Pinpoint the cell where the given text exists, returning its (X, Y) midpoint coordinate. 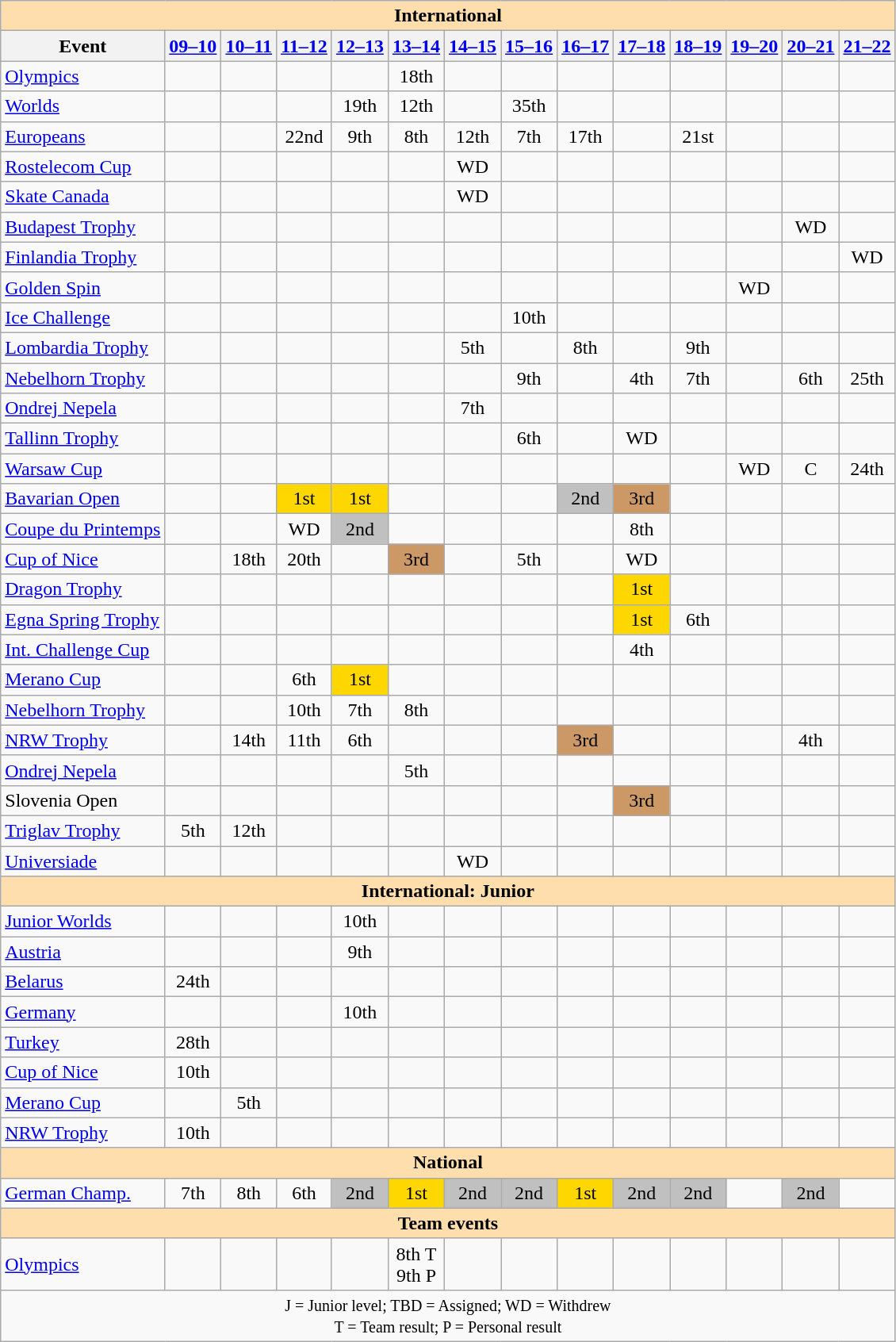
Golden Spin (82, 287)
J = Junior level; TBD = Assigned; WD = Withdrew T = Team result; P = Personal result (448, 1315)
10–11 (249, 46)
20–21 (810, 46)
11th (304, 740)
22nd (304, 136)
Germany (82, 1012)
Warsaw Cup (82, 469)
28th (193, 1042)
Austria (82, 952)
Skate Canada (82, 197)
Dragon Trophy (82, 589)
17th (585, 136)
19–20 (755, 46)
15–16 (530, 46)
International: Junior (448, 891)
12–13 (360, 46)
Universiade (82, 861)
20th (304, 559)
18–19 (698, 46)
Rostelecom Cup (82, 167)
25th (867, 378)
Junior Worlds (82, 922)
16–17 (585, 46)
21st (698, 136)
Budapest Trophy (82, 227)
German Champ. (82, 1193)
Slovenia Open (82, 800)
Finlandia Trophy (82, 257)
Triglav Trophy (82, 830)
Belarus (82, 982)
Event (82, 46)
Int. Challenge Cup (82, 650)
19th (360, 106)
Ice Challenge (82, 317)
Lombardia Trophy (82, 347)
Europeans (82, 136)
Coupe du Printemps (82, 529)
11–12 (304, 46)
17–18 (642, 46)
35th (530, 106)
09–10 (193, 46)
C (810, 469)
Tallinn Trophy (82, 439)
21–22 (867, 46)
Worlds (82, 106)
Egna Spring Trophy (82, 619)
13–14 (415, 46)
Team events (448, 1223)
8th T 9th P (415, 1264)
14th (249, 740)
14–15 (473, 46)
International (448, 16)
Turkey (82, 1042)
National (448, 1163)
Bavarian Open (82, 499)
